Extract the [x, y] coordinate from the center of the cell holding the provided text.  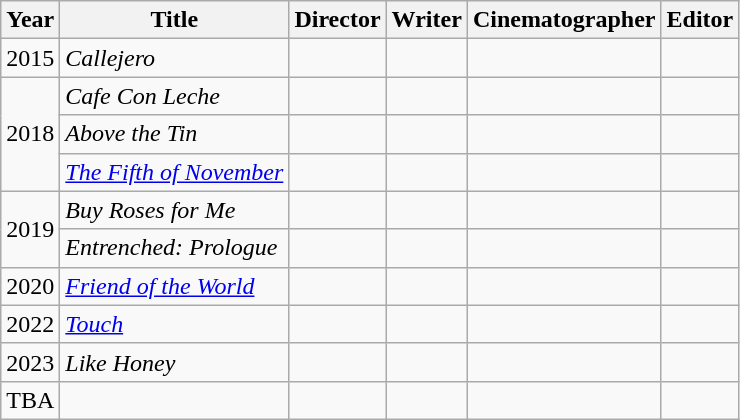
Touch [174, 324]
2018 [30, 134]
The Fifth of November [174, 172]
Cafe Con Leche [174, 96]
TBA [30, 400]
Above the Tin [174, 134]
Callejero [174, 58]
2023 [30, 362]
Title [174, 20]
Friend of the World [174, 286]
2020 [30, 286]
Writer [426, 20]
Year [30, 20]
Director [338, 20]
Cinematographer [564, 20]
2019 [30, 229]
2022 [30, 324]
2015 [30, 58]
Like Honey [174, 362]
Entrenched: Prologue [174, 248]
Editor [700, 20]
Buy Roses for Me [174, 210]
